Search for the cell housing the specified text and yield its (X, Y) center coordinate. 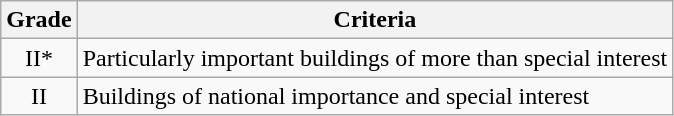
II (39, 96)
Criteria (375, 20)
II* (39, 58)
Grade (39, 20)
Buildings of national importance and special interest (375, 96)
Particularly important buildings of more than special interest (375, 58)
